Detect which cell encompasses the target text, then output its [X, Y] center coordinate. 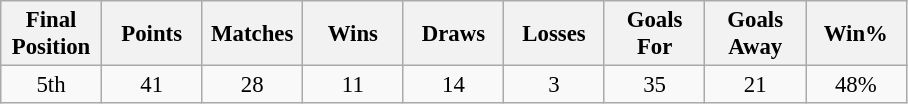
Wins [354, 34]
Final Position [52, 34]
14 [454, 85]
Points [152, 34]
5th [52, 85]
Goals Away [756, 34]
28 [252, 85]
Losses [554, 34]
Matches [252, 34]
Win% [856, 34]
21 [756, 85]
Draws [454, 34]
35 [654, 85]
41 [152, 85]
11 [354, 85]
48% [856, 85]
Goals For [654, 34]
3 [554, 85]
